Determine the [x, y] coordinate at the center of the cell enclosing the given text.  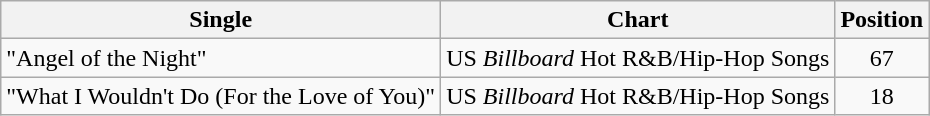
Position [882, 20]
Single [221, 20]
"What I Wouldn't Do (For the Love of You)" [221, 96]
67 [882, 58]
"Angel of the Night" [221, 58]
18 [882, 96]
Chart [638, 20]
